Scan for the cell matching the given text and deliver its [X, Y] coordinate at center. 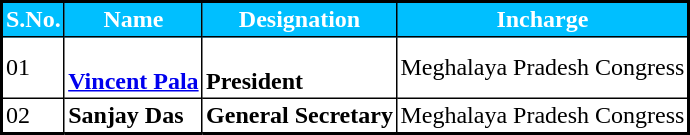
Sanjay Das [133, 115]
01 [34, 68]
S.No. [34, 20]
Incharge [543, 20]
Name [133, 20]
Designation [299, 20]
02 [34, 115]
General Secretary [299, 115]
Vincent Pala [133, 68]
President [299, 68]
